Detect which cell encompasses the target text, then output its (X, Y) center coordinate. 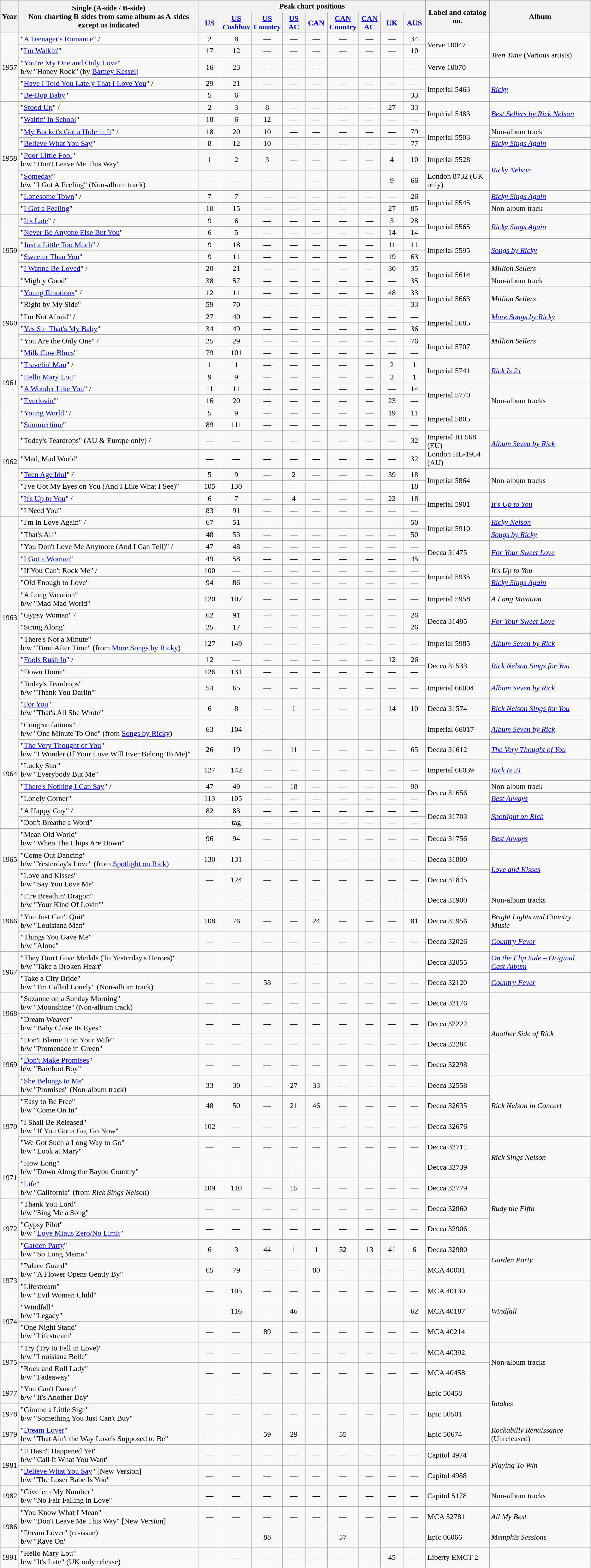
"Don't Blame It on Your Wife"b/w "Promenade in Green" (109, 1044)
24 (316, 921)
1973 (9, 1280)
"A Long Vacation"b/w "Mad Mad World" (109, 599)
Rockabilly Renaissance (Unreleased) (540, 1434)
"I Shall Be Released"b/w "If You Gotta Go, Go Now" (109, 1126)
"Hello Mary Lou"b/w "It's Late" (UK only release) (109, 1558)
Decca 32298 (457, 1064)
Decca 32635 (457, 1106)
"There's Not a Minute"b/w "Time After Time" (from More Songs by Ricky) (109, 643)
"Don't Make Promises"b/w "Barefoot Boy" (109, 1064)
Decca 31956 (457, 921)
Epic 50501 (457, 1414)
124 (236, 880)
"Believe What You Say" (109, 143)
"Rock and Roll Lady"b/w "Fadeaway" (109, 1373)
"One Night Stand"b/w "Lifestream" (109, 1332)
On the Flip Side – Original Cast Album (540, 962)
52 (343, 1249)
"Someday"b/w "I Got A Feeling" (Non-album track) (109, 180)
55 (343, 1434)
"How Long"b/w "Down Along the Bayou Country" (109, 1167)
67 (210, 522)
Ricky (540, 89)
80 (316, 1270)
66 (414, 180)
"I Wanna Be Loved" / (109, 269)
"You Just Can't Quit"b/w "Louisiana Man" (109, 921)
"I'm in Love Again" / (109, 522)
CAN (316, 23)
1959 (9, 251)
120 (210, 599)
"Sweeter Than You" (109, 257)
101 (236, 353)
85 (414, 209)
107 (236, 599)
"Dream Weaver"b/w "Baby Close Its Eyes" (109, 1023)
Epic 06066 (457, 1537)
51 (236, 522)
Imperial 5741 (457, 371)
"Mean Old World"b/w "When The Chips Are Down" (109, 838)
MCA 40458 (457, 1373)
86 (236, 582)
Decca 32176 (457, 1003)
Imperial 5805 (457, 419)
US (210, 23)
Imperial 5935 (457, 576)
"Life"b/w "California" (from Rick Sings Nelson) (109, 1188)
"Lonesome Town" / (109, 197)
"Today's Teardrops"b/w "Thank You Darlin'" (109, 688)
Imperial 5463 (457, 89)
The Very Thought of You (540, 749)
Album (540, 16)
Bright Lights and Country Music (540, 921)
Decca 32860 (457, 1208)
More Songs by Ricky (540, 317)
"Fools Rush In" / (109, 660)
"You Are the Only One" / (109, 341)
Decca 32284 (457, 1044)
82 (210, 810)
110 (236, 1188)
Another Side of Rick (540, 1034)
"You Can't Dance"b/w "It's Another Day" (109, 1393)
"Today's Teardrops" (AU & Europe only) / (109, 440)
1977 (9, 1393)
70 (236, 305)
"They Don't Give Medals (To Yesterday's Heroes)"b/w "Take a Broken Heart" (109, 962)
1986 (9, 1527)
Decca 32739 (457, 1167)
"Teen Age Idol" / (109, 474)
53 (236, 534)
Intakes (540, 1404)
109 (210, 1188)
"That's All" (109, 534)
1968 (9, 1013)
Decca 31656 (457, 792)
"Palace Guard"b/w "A Flower Opens Gently By" (109, 1270)
MCA 52781 (457, 1517)
1972 (9, 1229)
1969 (9, 1064)
111 (236, 425)
"Mighty Good" (109, 281)
"Take a City Bride"b/w "I'm Called Lonely" (Non-album track) (109, 982)
"Dream Lover"b/w "That Ain't the Way Love's Supposed to Be" (109, 1434)
"Don't Breathe a Word" (109, 822)
39 (392, 474)
"Suzanne on a Sunday Morning"b/w "Moonshine" (Non-album track) (109, 1003)
1991 (9, 1558)
A Long Vacation (540, 599)
Decca 32676 (457, 1126)
Imperial 5985 (457, 643)
Decca 31703 (457, 816)
Imperial 66004 (457, 688)
Capitol 4988 (457, 1476)
102 (210, 1126)
"I Got a Woman" (109, 558)
Windfall (540, 1311)
MCA 40187 (457, 1311)
28 (414, 221)
"Congratulations"b/w "One Minute To One" (from Songs by Ricky) (109, 729)
1960 (9, 323)
Liberty EMCT 2 (457, 1558)
"For You"b/w "That's All She Wrote" (109, 708)
41 (392, 1249)
Epic 50674 (457, 1434)
1970 (9, 1126)
Peak chart positions (312, 6)
"Hello Mary Lou" (109, 377)
1975 (9, 1362)
96 (210, 838)
113 (210, 798)
Garden Party (540, 1260)
"There's Nothing I Can Say" / (109, 786)
"The Very Thought of You"b/w "I Wonder (If Your Love Will Ever Belong To Me)" (109, 749)
Label and catalog no. (457, 16)
"Windfall"b/w "Legacy" (109, 1311)
"I'm Not Afraid" / (109, 317)
Imperial 5770 (457, 395)
"A Wonder Like You" / (109, 389)
Decca 32711 (457, 1147)
"You Don't Love Me Anymore (And I Can Tell)" / (109, 546)
22 (392, 498)
Love and Kisses (540, 870)
Decca 31475 (457, 552)
CANAC (369, 23)
"You Know What I Mean"b/w "Don't Leave Me This Way" [New Version] (109, 1517)
Imperial 66039 (457, 770)
"Garden Party"b/w "So Long Mama" (109, 1249)
Teen Time (Various artists) (540, 55)
1974 (9, 1321)
"Poor Little Fool"b/w "Don't Leave Me This Way" (109, 160)
Decca 31800 (457, 859)
Decca 32222 (457, 1023)
USCashbox (236, 23)
"Gypsy Pilot"b/w "Love Minus Zero/No Limit" (109, 1229)
100 (210, 570)
Capitol 4974 (457, 1455)
Decca 31612 (457, 749)
1963 (9, 617)
Decca 32980 (457, 1249)
Imperial 5483 (457, 113)
Imperial 5707 (457, 347)
"Believe What You Say" [New Version] b/w "The Loser Babe Is You" (109, 1476)
Imperial 5595 (457, 251)
"Yes Sir, That's My Baby" (109, 329)
USAC (294, 23)
40 (236, 317)
"Have I Told You Lately That I Love You" / (109, 83)
Rick Sings Nelson (540, 1157)
1957 (9, 67)
Single (A-side / B-side)Non-charting B-sides from same album as A-sides except as indicated (109, 16)
"Come Out Dancing"b/w "Yesterday's Love" (from Spotlight on Rick) (109, 859)
"Everlovin'" (109, 401)
38 (210, 281)
Decca 32120 (457, 982)
"Summertime" (109, 425)
1979 (9, 1434)
"A Happy Guy" / (109, 810)
Decca 32779 (457, 1188)
1967 (9, 972)
"Milk Cow Blues" (109, 353)
1962 (9, 462)
"She Belongs to Me"b/w "Promises" (Non-album track) (109, 1085)
Decca 31845 (457, 880)
"I'm Walkin'" (109, 51)
Playing To Win (540, 1465)
CANCountry (343, 23)
1978 (9, 1414)
1966 (9, 921)
Imperial 66017 (457, 729)
Capitol 5178 (457, 1496)
"Young World" / (109, 413)
tag (236, 822)
MCA 40001 (457, 1270)
"Easy to Be Free"b/w "Come On In" (109, 1106)
Imperial 5503 (457, 137)
Decca 31756 (457, 838)
"My Bucket's Got a Hole in It" / (109, 131)
149 (236, 643)
90 (414, 786)
Decca 31495 (457, 621)
1964 (9, 773)
13 (369, 1249)
"Never Be Anyone Else But You" (109, 233)
77 (414, 143)
Imperial 5864 (457, 480)
"Lonely Corner" (109, 798)
54 (210, 688)
"Lifestream"b/w "Evil Woman Child" (109, 1291)
"Mad, Mad World" (109, 459)
Memphis Sessions (540, 1537)
"Waitin' In School" (109, 119)
142 (236, 770)
"You're My One and Only Love"b/w "Honey Rock" (by Barney Kessel) (109, 67)
Verve 10047 (457, 45)
London 8732 (UK only) (457, 180)
Imperial 5614 (457, 275)
Decca 31900 (457, 900)
"It's Up to You" / (109, 498)
"I Got a Feeling" (109, 209)
Decca 32055 (457, 962)
108 (210, 921)
"Gimme a Little Sign"b/w "Something You Just Can't Buy" (109, 1414)
"Travelin' Man" / (109, 365)
81 (414, 921)
Imperial 5685 (457, 323)
36 (414, 329)
Rick Nelson in Concert (540, 1106)
"Right by My Side" (109, 305)
"We Got Such a Long Way to Go"b/w "Look at Mary" (109, 1147)
"Love and Kisses"b/w "Say You Love Me" (109, 880)
"Lucky Star"b/w "Everybody But Me" (109, 770)
USCountry (267, 23)
1971 (9, 1177)
1981 (9, 1465)
"Dream Lover" (re-issue)b/w "Rave On" (109, 1537)
126 (210, 672)
Decca 32906 (457, 1229)
MCA 40392 (457, 1352)
MCA 40130 (457, 1291)
"Gypsy Woman" / (109, 615)
"Just a Little Too Much" / (109, 245)
Verve 10070 (457, 67)
Epic 50458 (457, 1393)
UK (392, 23)
Decca 31533 (457, 666)
1982 (9, 1496)
Year (9, 16)
Spotlight on Rick (540, 816)
1961 (9, 383)
Decca 31574 (457, 708)
104 (236, 729)
"Down Home" (109, 672)
"If You Can't Rock Me" / (109, 570)
"Young Emotions" / (109, 293)
1965 (9, 859)
"Try (Try to Fall in Love)"b/w "Louisiana Belle" (109, 1352)
"Fire Breathin' Dragon"b/w "Your Kind Of Lovin'" (109, 900)
Imperial 5565 (457, 227)
116 (236, 1311)
Decca 32558 (457, 1085)
Rudy the Fifth (540, 1208)
"It Hasn't Happened Yet"b/w "Call It What You Want" (109, 1455)
"A Teenager's Romance" / (109, 39)
"Be-Bop Baby" (109, 95)
"I Need You" (109, 510)
88 (267, 1537)
Imperial 5910 (457, 528)
"Thank You Lord"b/w "Sing Me a Song" (109, 1208)
Imperial 5958 (457, 599)
"Give 'em My Number"b/w "No Fair Falling in Love" (109, 1496)
44 (267, 1249)
Imperial 5545 (457, 203)
1958 (9, 158)
Imperial 5901 (457, 504)
"I've Got My Eyes on You (And I Like What I See)" (109, 486)
MCA 40214 (457, 1332)
"Old Enough to Love" (109, 582)
Imperial 5528 (457, 160)
Imperial IH 568 (EU)London HL-1954 (AU) (457, 450)
"String Along" (109, 627)
Best Sellers by Rick Nelson (540, 113)
"It's Late" / (109, 221)
All My Best (540, 1517)
Imperial 5663 (457, 299)
"Things You Gave Me"b/w "Alone" (109, 941)
Decca 32026 (457, 941)
"Stood Up" / (109, 107)
AUS (414, 23)
